Scan for the cell matching the given text and deliver its [X, Y] coordinate at center. 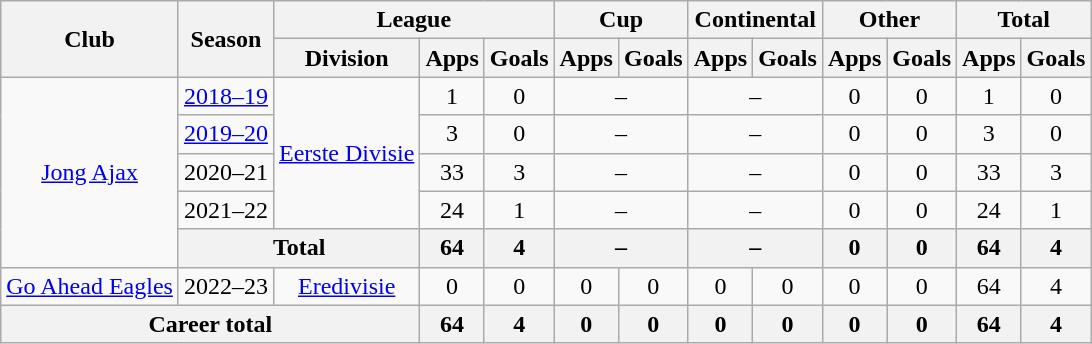
Division [346, 58]
Other [889, 20]
Season [226, 39]
Club [90, 39]
Jong Ajax [90, 172]
2022–23 [226, 286]
2018–19 [226, 96]
Go Ahead Eagles [90, 286]
2020–21 [226, 172]
Cup [621, 20]
Career total [210, 324]
2021–22 [226, 210]
Continental [755, 20]
2019–20 [226, 134]
League [414, 20]
Eredivisie [346, 286]
Eerste Divisie [346, 153]
